Return the [x, y] coordinate for the center point of the cell that contains the specified text.  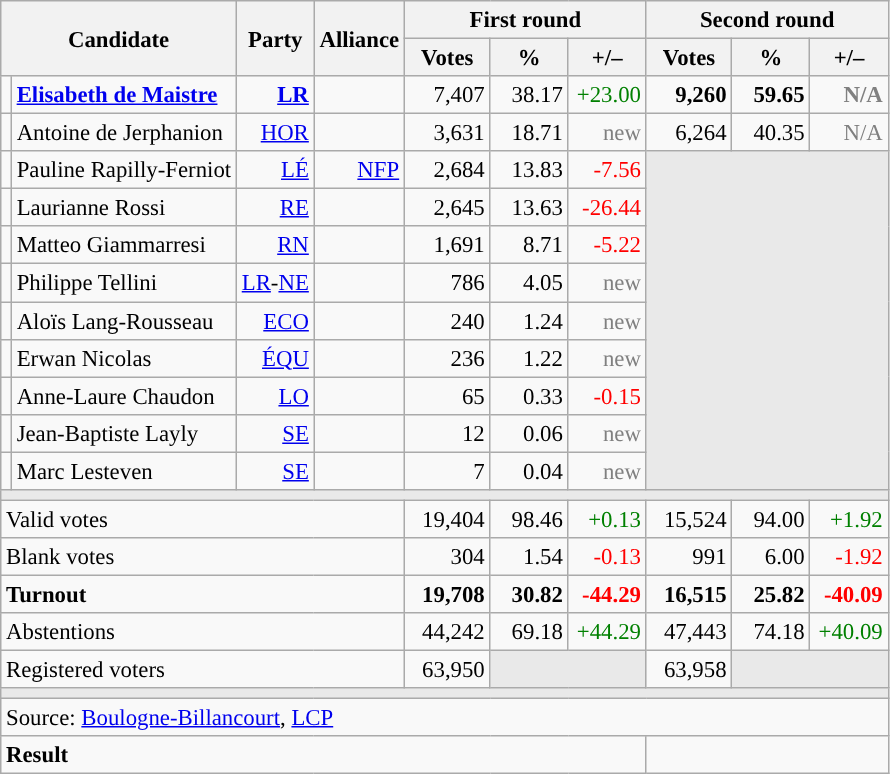
Jean-Baptiste Layly [124, 433]
0.04 [529, 471]
+40.09 [849, 632]
1.54 [529, 557]
-5.22 [607, 245]
15,524 [689, 519]
Alliance [359, 38]
16,515 [689, 594]
47,443 [689, 632]
59.65 [771, 95]
240 [447, 321]
Antoine de Jerphanion [124, 133]
LR-NE [275, 283]
94.00 [771, 519]
19,404 [447, 519]
1.24 [529, 321]
304 [447, 557]
6,264 [689, 133]
8.71 [529, 245]
786 [447, 283]
Blank votes [203, 557]
Laurianne Rossi [124, 208]
RE [275, 208]
-7.56 [607, 170]
Turnout [203, 594]
236 [447, 358]
44,242 [447, 632]
+44.29 [607, 632]
2,684 [447, 170]
Valid votes [203, 519]
Party [275, 38]
Erwan Nicolas [124, 358]
7 [447, 471]
7,407 [447, 95]
Matteo Giammarresi [124, 245]
LR [275, 95]
Aloïs Lang-Rousseau [124, 321]
First round [525, 20]
9,260 [689, 95]
Pauline Rapilly-Ferniot [124, 170]
65 [447, 396]
13.63 [529, 208]
3,631 [447, 133]
4.05 [529, 283]
Abstentions [203, 632]
-44.29 [607, 594]
LÉ [275, 170]
Source: Boulogne-Billancourt, LCP [444, 718]
19,708 [447, 594]
Second round [767, 20]
-1.92 [849, 557]
+0.13 [607, 519]
6.00 [771, 557]
30.82 [529, 594]
-0.13 [607, 557]
2,645 [447, 208]
-0.15 [607, 396]
13.83 [529, 170]
NFP [359, 170]
Anne-Laure Chaudon [124, 396]
Candidate [119, 38]
-40.09 [849, 594]
Marc Lesteven [124, 471]
-26.44 [607, 208]
Result [324, 755]
63,950 [447, 670]
63,958 [689, 670]
1,691 [447, 245]
18.71 [529, 133]
LO [275, 396]
0.33 [529, 396]
40.35 [771, 133]
RN [275, 245]
12 [447, 433]
98.46 [529, 519]
HOR [275, 133]
25.82 [771, 594]
ECO [275, 321]
1.22 [529, 358]
38.17 [529, 95]
ÉQU [275, 358]
+1.92 [849, 519]
+23.00 [607, 95]
69.18 [529, 632]
991 [689, 557]
0.06 [529, 433]
Elisabeth de Maistre [124, 95]
74.18 [771, 632]
Philippe Tellini [124, 283]
Registered voters [203, 670]
